Pinpoint the cell where the given text exists, returning its [x, y] midpoint coordinate. 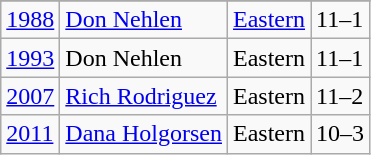
Rich Rodriguez [144, 96]
2007 [30, 96]
1988 [30, 20]
1993 [30, 58]
11–2 [340, 96]
10–3 [340, 134]
2011 [30, 134]
Dana Holgorsen [144, 134]
